Find where the given text appears and provide that cell's center as (x, y) coordinate. 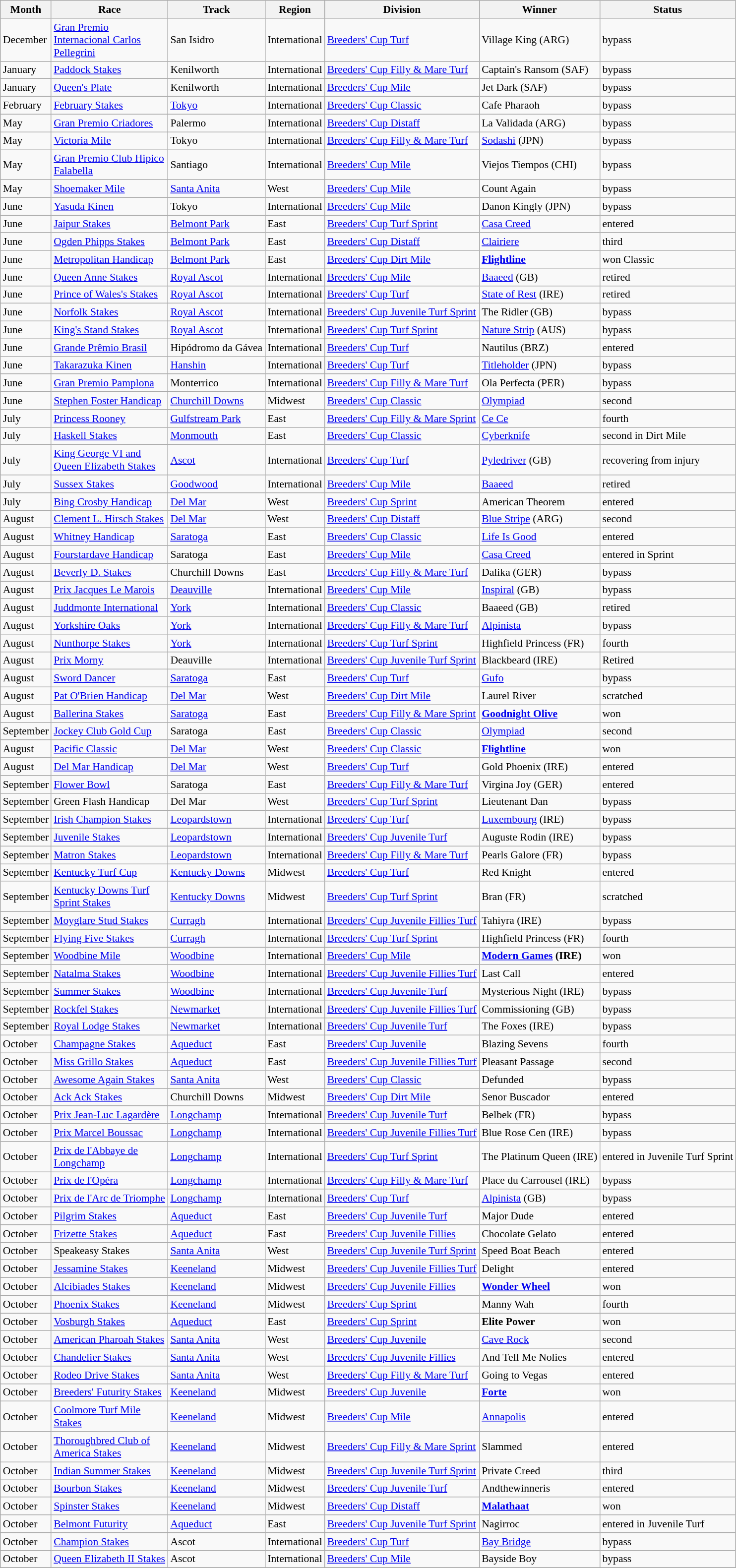
State of Rest (IRE) (540, 295)
Ce Ce (540, 419)
Spinster Stakes (109, 1507)
Place du Carrousel (IRE) (540, 1181)
Jaipur Stakes (109, 224)
Dalika (GER) (540, 572)
Norfolk Stakes (109, 312)
Status (668, 9)
Tahiyra (IRE) (540, 921)
Shoemaker Mile (109, 189)
Major Dude (540, 1216)
Kentucky Downs Turf Sprint Stakes (109, 897)
Moyglare Stud Stakes (109, 921)
Indian Summer Stakes (109, 1471)
And Tell Me Nolies (540, 1357)
Nunthorpe Stakes (109, 643)
King's Stand Stakes (109, 330)
Retired (668, 661)
Natalma Stakes (109, 974)
Hipódromo da Gávea (216, 348)
entered in Juvenile Turf (668, 1524)
Wonder Wheel (540, 1287)
Prince of Wales's Stakes (109, 295)
Prix Jean-Luc Lagardère (109, 1115)
Mysterious Night (IRE) (540, 991)
Yasuda Kinen (109, 206)
Prix Marcel Boussac (109, 1133)
Prix de l'Abbaye de Longchamp (109, 1156)
Nautilus (BRZ) (540, 348)
La Validada (ARG) (540, 123)
Bing Crosby Handicap (109, 502)
Division (402, 9)
Juvenile Stakes (109, 838)
recovering from injury (668, 460)
Queen Anne Stakes (109, 277)
Flying Five Stakes (109, 938)
Miss Grillo Stakes (109, 1062)
Viejos Tiempos (CHI) (540, 165)
Coolmore Turf Mile Stakes (109, 1416)
Beverly D. Stakes (109, 572)
Awesome Again Stakes (109, 1080)
Auguste Rodin (IRE) (540, 838)
Ogden Phipps Stakes (109, 242)
Gran Premio Club Hipico Falabella (109, 165)
Stephen Foster Handicap (109, 401)
Forte (540, 1392)
The Ridler (GB) (540, 312)
Prix Morny (109, 661)
Sussex Stakes (109, 484)
American Pharoah Stakes (109, 1340)
Ack Ack Stakes (109, 1097)
Jockey Club Gold Cup (109, 731)
entered in Sprint (668, 555)
Race (109, 9)
Gran Premio Pamplona (109, 383)
Prix Jacques Le Marois (109, 590)
Commissioning (GB) (540, 1009)
Annapolis (540, 1416)
Flower Bowl (109, 784)
Hanshin (216, 365)
Juddmonte International (109, 608)
Gran Premio Criadores (109, 123)
Monmouth (216, 436)
Rockfel Stakes (109, 1009)
Jessamine Stakes (109, 1269)
Takarazuka Kinen (109, 365)
Irish Champion Stakes (109, 820)
Del Mar Handicap (109, 767)
Alpinista (GB) (540, 1199)
Haskell Stakes (109, 436)
Bran (FR) (540, 897)
Manny Wah (540, 1304)
Queen's Plate (109, 88)
Gran Premio Internacional Carlos Pellegrini (109, 40)
Andthewinneris (540, 1489)
Alpinista (540, 625)
Princess Rooney (109, 419)
Pleasant Passage (540, 1062)
Blazing Sevens (540, 1044)
Cyberknife (540, 436)
Victoria Mile (109, 141)
Cafe Pharaoh (540, 106)
Belbek (FR) (540, 1115)
Rodeo Drive Stakes (109, 1375)
Ola Perfecta (PER) (540, 383)
Elite Power (540, 1322)
Breeders' Futurity Stakes (109, 1392)
Vosburgh Stakes (109, 1322)
Phoenix Stakes (109, 1304)
entered in Juvenile Turf Sprint (668, 1156)
Alcibiades Stakes (109, 1287)
Clairiere (540, 242)
Matron Stakes (109, 855)
Region (295, 9)
Gold Phoenix (IRE) (540, 767)
Last Call (540, 974)
Delight (540, 1269)
The Platinum Queen (IRE) (540, 1156)
Private Creed (540, 1471)
Champion Stakes (109, 1542)
Defunded (540, 1080)
Luxembourg (IRE) (540, 820)
Frizette Stakes (109, 1234)
Chandelier Stakes (109, 1357)
Woodbine Mile (109, 956)
won Classic (668, 259)
Slammed (540, 1447)
Track (216, 9)
Pacific Classic (109, 749)
Prix de l'Opéra (109, 1181)
Cave Rock (540, 1340)
Grande Prêmio Brasil (109, 348)
Santiago (216, 165)
Prix de l'Arc de Triomphe (109, 1199)
Gulfstream Park (216, 419)
Red Knight (540, 873)
Life Is Good (540, 537)
Nagirroc (540, 1524)
Titleholder (JPN) (540, 365)
Virgina Joy (GER) (540, 784)
Queen Elizabeth II Stakes (109, 1559)
Paddock Stakes (109, 70)
Going to Vegas (540, 1375)
Speed Boat Beach (540, 1251)
Malathaat (540, 1507)
Pyledriver (GB) (540, 460)
Bayside Boy (540, 1559)
December (26, 40)
Clement L. Hirsch Stakes (109, 519)
Ballerina Stakes (109, 714)
Speakeasy Stakes (109, 1251)
San Isidro (216, 40)
Baaeed (540, 484)
Palermo (216, 123)
second in Dirt Mile (668, 436)
Jet Dark (SAF) (540, 88)
Blue Rose Cen (IRE) (540, 1133)
Sodashi (JPN) (540, 141)
Fourstardave Handicap (109, 555)
Green Flash Handicap (109, 802)
Blue Stripe (ARG) (540, 519)
Pat O'Brien Handicap (109, 696)
Royal Lodge Stakes (109, 1026)
American Theorem (540, 502)
The Foxes (IRE) (540, 1026)
Blackbeard (IRE) (540, 661)
Yorkshire Oaks (109, 625)
Danon Kingly (JPN) (540, 206)
Lieutenant Dan (540, 802)
Nature Strip (AUS) (540, 330)
February (26, 106)
Bourbon Stakes (109, 1489)
Senor Buscador (540, 1097)
Metropolitan Handicap (109, 259)
Pilgrim Stakes (109, 1216)
Gufo (540, 678)
Laurel River (540, 696)
Champagne Stakes (109, 1044)
Modern Games (IRE) (540, 956)
Goodnight Olive (540, 714)
Kentucky Turf Cup (109, 873)
Captain's Ransom (SAF) (540, 70)
Chocolate Gelato (540, 1234)
Inspiral (GB) (540, 590)
Whitney Handicap (109, 537)
Pearls Galore (FR) (540, 855)
Count Again (540, 189)
Thoroughbred Club of America Stakes (109, 1447)
Goodwood (216, 484)
Bay Bridge (540, 1542)
Summer Stakes (109, 991)
Sword Dancer (109, 678)
King George VI and Queen Elizabeth Stakes (109, 460)
February Stakes (109, 106)
Monterrico (216, 383)
Month (26, 9)
Winner (540, 9)
Belmont Futurity (109, 1524)
Village King (ARG) (540, 40)
